For the text-containing cell, return its midpoint in (X, Y) coordinate format. 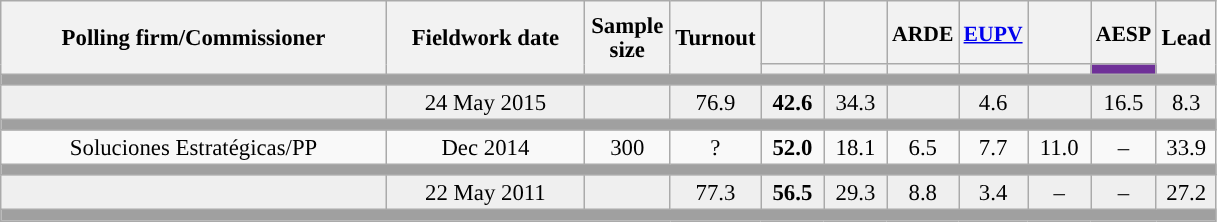
18.1 (856, 148)
52.0 (792, 148)
Sample size (627, 38)
Turnout (716, 38)
33.9 (1186, 148)
Polling firm/Commissioner (194, 38)
29.3 (856, 194)
42.6 (792, 102)
22 May 2011 (485, 194)
11.0 (1060, 148)
Lead (1186, 38)
4.6 (994, 102)
Dec 2014 (485, 148)
16.5 (1124, 102)
8.8 (923, 194)
24 May 2015 (485, 102)
34.3 (856, 102)
27.2 (1186, 194)
EUPV (994, 32)
6.5 (923, 148)
7.7 (994, 148)
300 (627, 148)
56.5 (792, 194)
77.3 (716, 194)
AESP (1124, 32)
8.3 (1186, 102)
3.4 (994, 194)
Soluciones Estratégicas/PP (194, 148)
? (716, 148)
ARDE (923, 32)
76.9 (716, 102)
Fieldwork date (485, 38)
